Find where the given text appears and provide that cell's center as (x, y) coordinate. 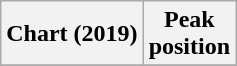
Chart (2019) (72, 34)
Peakposition (189, 34)
